Pinpoint the cell where the given text exists, returning its [X, Y] midpoint coordinate. 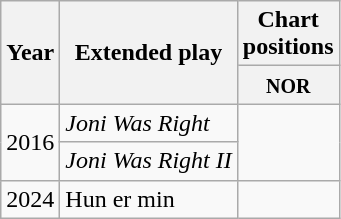
Joni Was Right II [148, 161]
Extended play [148, 52]
2024 [30, 199]
NOR [288, 85]
Joni Was Right [148, 123]
Hun er min [148, 199]
2016 [30, 142]
Year [30, 52]
Chart positions [288, 34]
